Pinpoint the cell where the given text exists, returning its (x, y) midpoint coordinate. 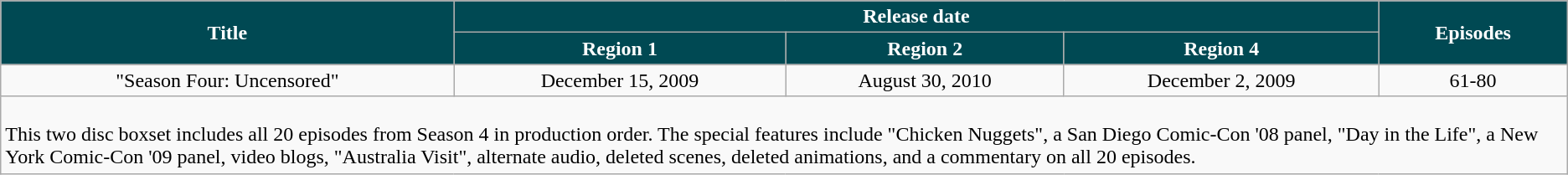
Region 1 (620, 49)
December 15, 2009 (620, 80)
Title (228, 33)
Region 2 (925, 49)
61-80 (1473, 80)
August 30, 2010 (925, 80)
Region 4 (1221, 49)
"Season Four: Uncensored" (228, 80)
Release date (916, 17)
December 2, 2009 (1221, 80)
Episodes (1473, 33)
